Extract the (x, y) coordinate from the center of the cell holding the provided text.  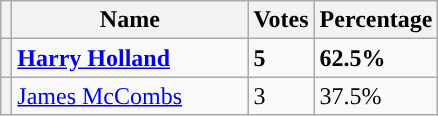
James McCombs (130, 96)
5 (281, 58)
Votes (281, 20)
3 (281, 96)
Name (130, 20)
Percentage (376, 20)
37.5% (376, 96)
Harry Holland (130, 58)
62.5% (376, 58)
